Find where the given text appears and provide that cell's center as (x, y) coordinate. 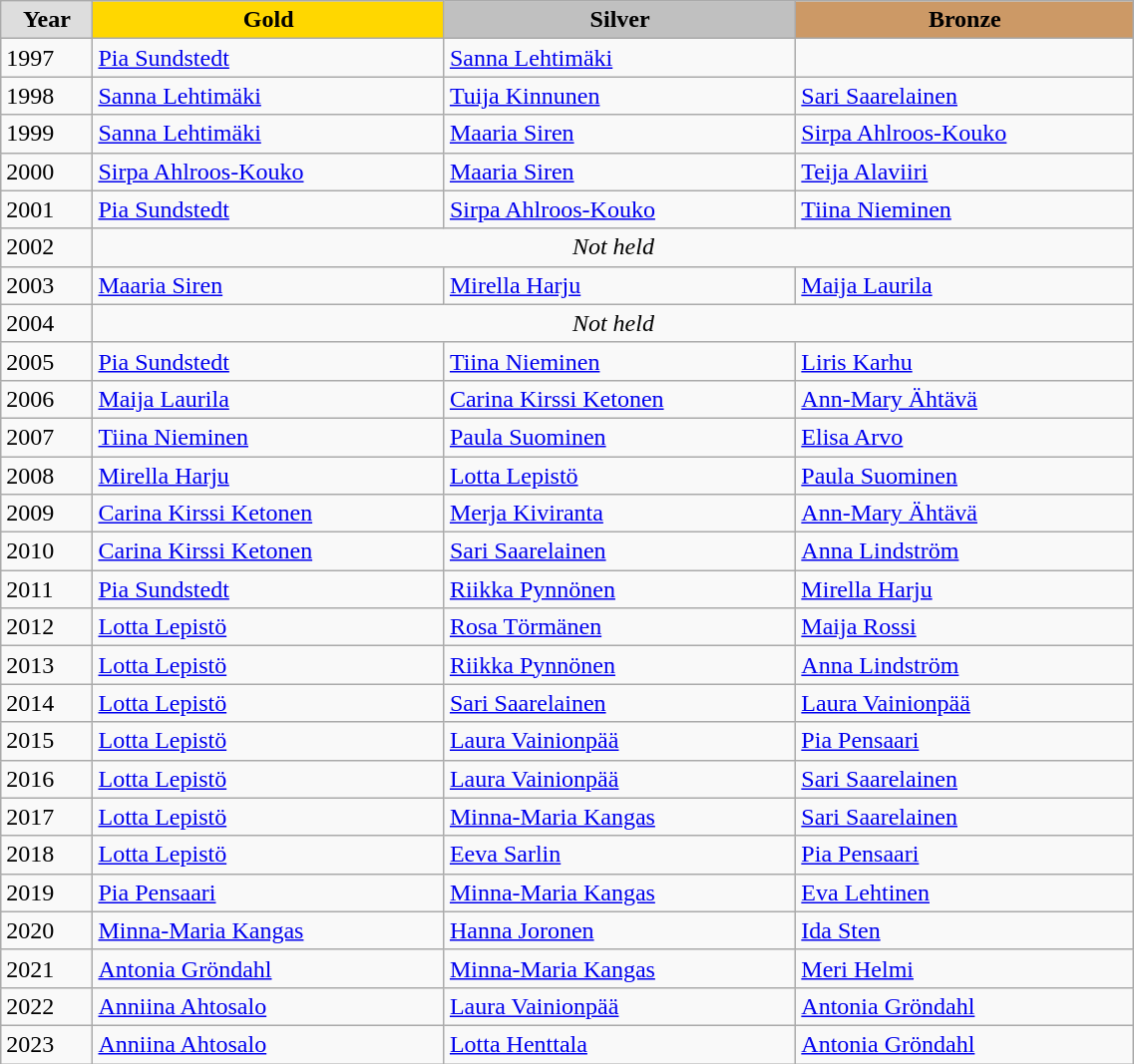
2022 (47, 1006)
Tuija Kinnunen (619, 96)
Rosa Törmänen (619, 627)
Eva Lehtinen (965, 892)
Year (47, 20)
2017 (47, 817)
2012 (47, 627)
1997 (47, 58)
2004 (47, 323)
2006 (47, 399)
Bronze (965, 20)
Hanna Joronen (619, 930)
2001 (47, 209)
2016 (47, 779)
Maija Rossi (965, 627)
2011 (47, 589)
2019 (47, 892)
1998 (47, 96)
2014 (47, 703)
2015 (47, 741)
2003 (47, 285)
Merja Kiviranta (619, 514)
Liris Karhu (965, 361)
2018 (47, 855)
Silver (619, 20)
2005 (47, 361)
2010 (47, 551)
2007 (47, 437)
2002 (47, 247)
Lotta Henttala (619, 1044)
2020 (47, 930)
Gold (268, 20)
Eeva Sarlin (619, 855)
2008 (47, 476)
2023 (47, 1044)
Teija Alaviiri (965, 172)
2013 (47, 665)
2000 (47, 172)
Ida Sten (965, 930)
1999 (47, 134)
2009 (47, 514)
2021 (47, 968)
Elisa Arvo (965, 437)
Meri Helmi (965, 968)
